Return (X, Y) of the center of cell containing provided text 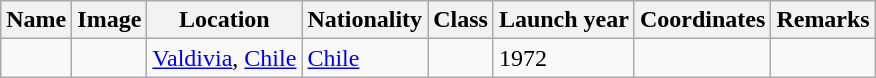
Nationality (365, 20)
Chile (365, 58)
1972 (564, 58)
Location (224, 20)
Launch year (564, 20)
Valdivia, Chile (224, 58)
Name (36, 20)
Image (110, 20)
Remarks (823, 20)
Class (461, 20)
Coordinates (702, 20)
